Locate the cell with the specified text and output its (X, Y) center coordinate. 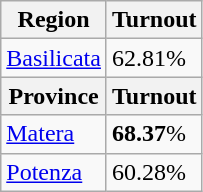
60.28% (154, 172)
Region (54, 20)
68.37% (154, 134)
Potenza (54, 172)
Province (54, 96)
Matera (54, 134)
62.81% (154, 58)
Basilicata (54, 58)
